For the text-containing cell, return its midpoint in (x, y) coordinate format. 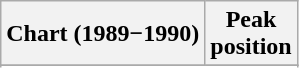
Chart (1989−1990) (103, 34)
Peakposition (251, 34)
